Return the (x, y) coordinate for the center point of the cell that contains the specified text.  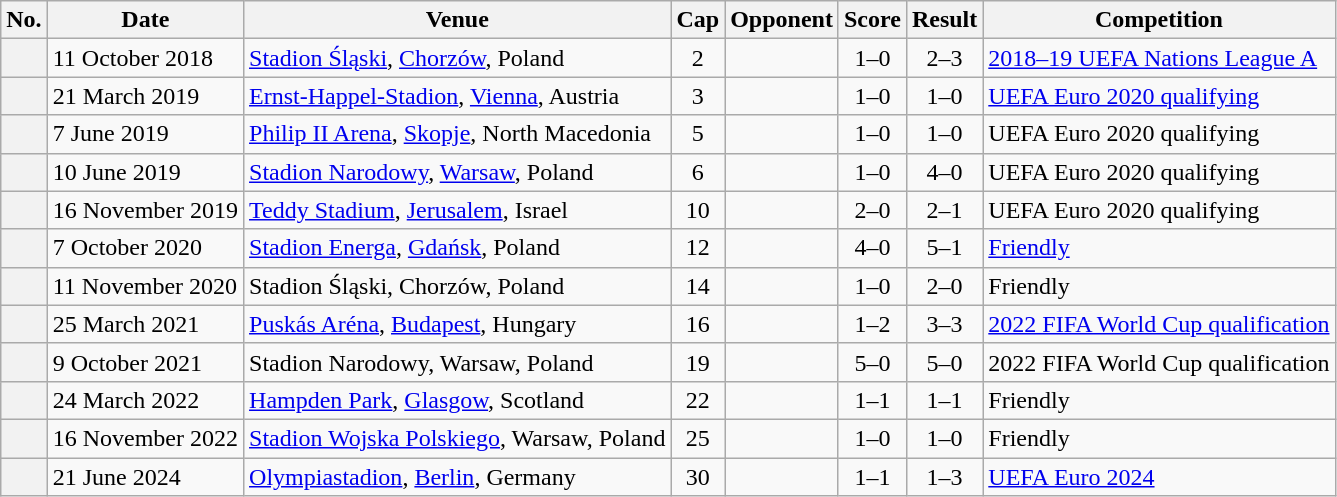
9 October 2021 (145, 362)
Competition (1159, 20)
3–3 (944, 324)
24 March 2022 (145, 400)
3 (698, 96)
7 June 2019 (145, 134)
7 October 2020 (145, 248)
10 June 2019 (145, 172)
6 (698, 172)
Olympiastadion, Berlin, Germany (458, 477)
5–1 (944, 248)
16 November 2022 (145, 438)
1–2 (872, 324)
14 (698, 286)
Opponent (782, 20)
19 (698, 362)
Cap (698, 20)
No. (24, 20)
Venue (458, 20)
22 (698, 400)
UEFA Euro 2024 (1159, 477)
2–1 (944, 210)
Puskás Aréna, Budapest, Hungary (458, 324)
11 October 2018 (145, 58)
21 June 2024 (145, 477)
5 (698, 134)
12 (698, 248)
11 November 2020 (145, 286)
Result (944, 20)
16 November 2019 (145, 210)
25 March 2021 (145, 324)
30 (698, 477)
Date (145, 20)
16 (698, 324)
21 March 2019 (145, 96)
2 (698, 58)
25 (698, 438)
1–3 (944, 477)
10 (698, 210)
2018–19 UEFA Nations League A (1159, 58)
Ernst-Happel-Stadion, Vienna, Austria (458, 96)
Teddy Stadium, Jerusalem, Israel (458, 210)
Stadion Wojska Polskiego, Warsaw, Poland (458, 438)
Hampden Park, Glasgow, Scotland (458, 400)
2–3 (944, 58)
Stadion Energa, Gdańsk, Poland (458, 248)
Score (872, 20)
Philip II Arena, Skopje, North Macedonia (458, 134)
